Return (x, y) of the center of cell containing provided text 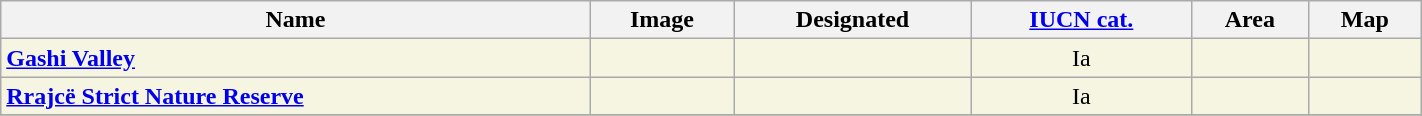
Rrajcë Strict Nature Reserve (296, 96)
Designated (853, 20)
Gashi Valley (296, 58)
Name (296, 20)
Map (1364, 20)
Image (662, 20)
IUCN cat. (1081, 20)
Area (1250, 20)
